Output the (X, Y) coordinate of the center of the cell containing the given text.  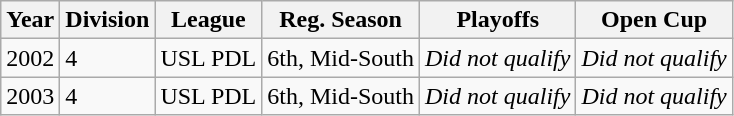
League (208, 20)
Open Cup (654, 20)
2002 (30, 58)
Year (30, 20)
Reg. Season (341, 20)
2003 (30, 96)
Division (108, 20)
Playoffs (498, 20)
